From the cell containing the given text, extract its center point as (X, Y) coordinate. 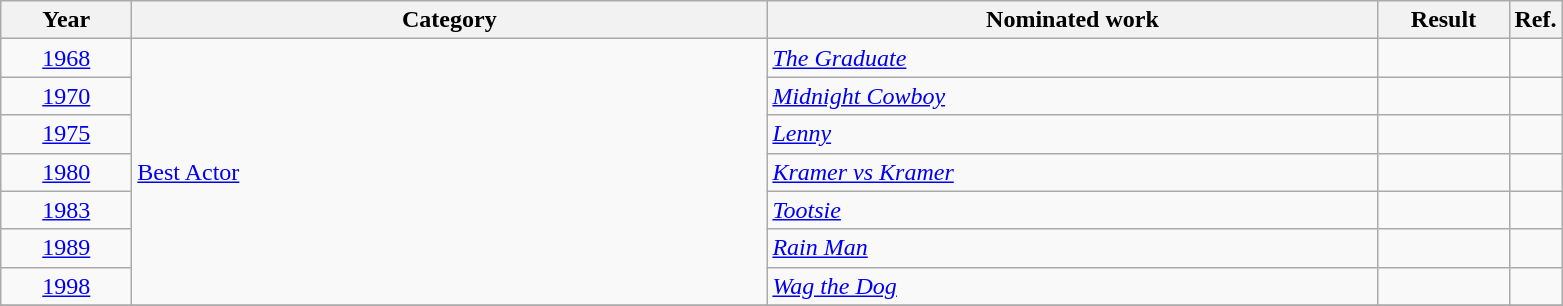
Wag the Dog (1072, 286)
The Graduate (1072, 58)
1998 (66, 286)
1968 (66, 58)
Best Actor (450, 172)
1975 (66, 134)
Lenny (1072, 134)
Category (450, 20)
Year (66, 20)
Kramer vs Kramer (1072, 172)
Result (1444, 20)
Nominated work (1072, 20)
1983 (66, 210)
1980 (66, 172)
Ref. (1536, 20)
1989 (66, 248)
Midnight Cowboy (1072, 96)
Rain Man (1072, 248)
Tootsie (1072, 210)
1970 (66, 96)
